For the text-containing cell, return its midpoint in [x, y] coordinate format. 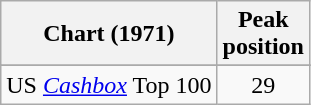
US Cashbox Top 100 [109, 85]
Peak position [263, 34]
29 [263, 85]
Chart (1971) [109, 34]
